Capture the cell that displays the provided text and extract its (x, y) central coordinate. 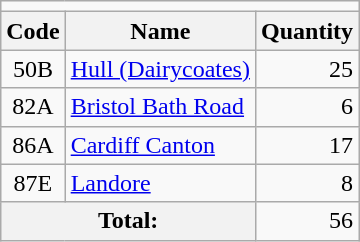
25 (306, 69)
82A (33, 107)
87E (33, 183)
6 (306, 107)
17 (306, 145)
Total: (128, 221)
Bristol Bath Road (160, 107)
8 (306, 183)
Quantity (306, 31)
56 (306, 221)
Hull (Dairycoates) (160, 69)
Name (160, 31)
Code (33, 31)
50B (33, 69)
Landore (160, 183)
86A (33, 145)
Cardiff Canton (160, 145)
